Locate the cell with the specified text and output its [x, y] center coordinate. 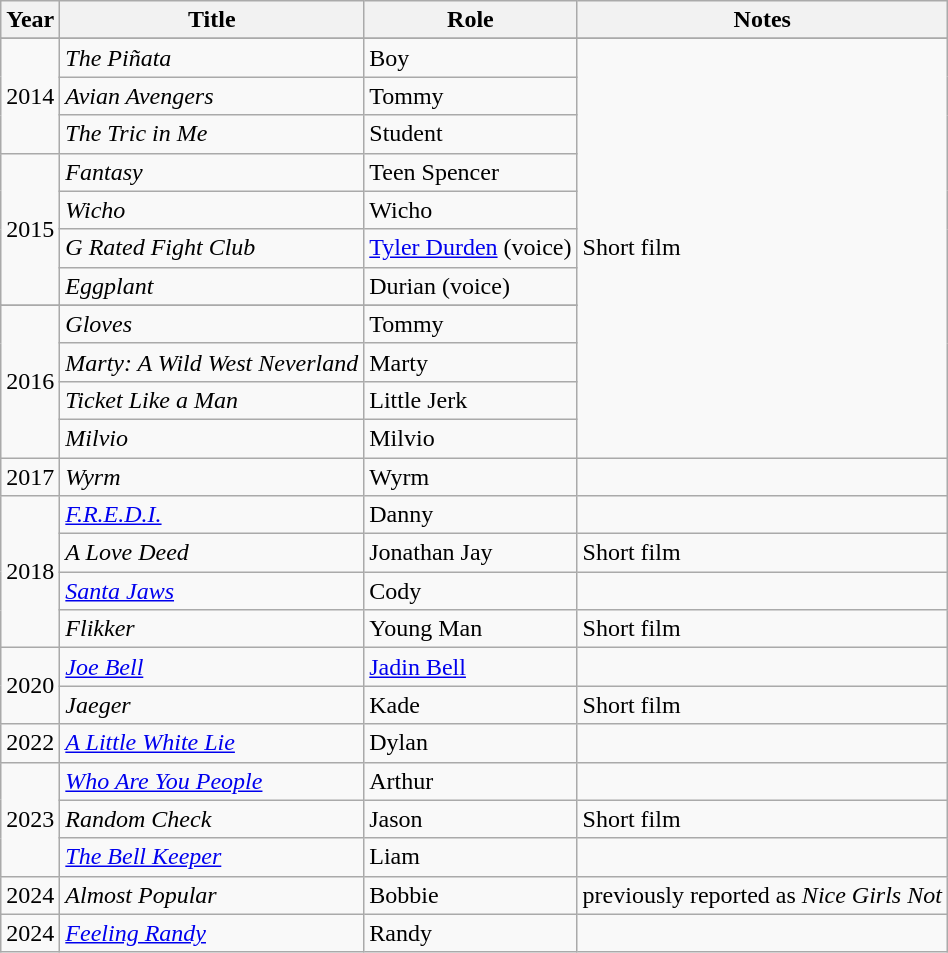
Cody [470, 591]
Role [470, 20]
Marty: A Wild West Neverland [212, 362]
Boy [470, 58]
Feeling Randy [212, 933]
Arthur [470, 781]
Kade [470, 705]
Jason [470, 819]
G Rated Fight Club [212, 248]
Ticket Like a Man [212, 400]
A Love Deed [212, 553]
Teen Spencer [470, 172]
Flikker [212, 629]
Young Man [470, 629]
Jonathan Jay [470, 553]
Year [30, 20]
Who Are You People [212, 781]
Jaeger [212, 705]
2017 [30, 477]
Avian Avengers [212, 96]
Random Check [212, 819]
Randy [470, 933]
Title [212, 20]
Tyler Durden (voice) [470, 248]
Jadin Bell [470, 667]
Fantasy [212, 172]
Little Jerk [470, 400]
2016 [30, 381]
A Little White Lie [212, 743]
Dylan [470, 743]
Liam [470, 857]
previously reported as Nice Girls Not [762, 895]
2014 [30, 96]
The Bell Keeper [212, 857]
2015 [30, 229]
2022 [30, 743]
The Tric in Me [212, 134]
Almost Popular [212, 895]
The Piñata [212, 58]
Notes [762, 20]
Marty [470, 362]
2020 [30, 686]
Student [470, 134]
Eggplant [212, 286]
2018 [30, 572]
2023 [30, 819]
Bobbie [470, 895]
Danny [470, 515]
Santa Jaws [212, 591]
Gloves [212, 324]
Joe Bell [212, 667]
Durian (voice) [470, 286]
F.R.E.D.I. [212, 515]
